Locate the cell with the specified text and output its (X, Y) center coordinate. 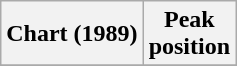
Chart (1989) (72, 34)
Peakposition (189, 34)
